Find where the given text appears and provide that cell's center as (x, y) coordinate. 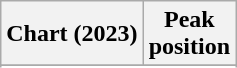
Chart (2023) (72, 34)
Peakposition (189, 34)
